For the text-containing cell, return its midpoint in (X, Y) coordinate format. 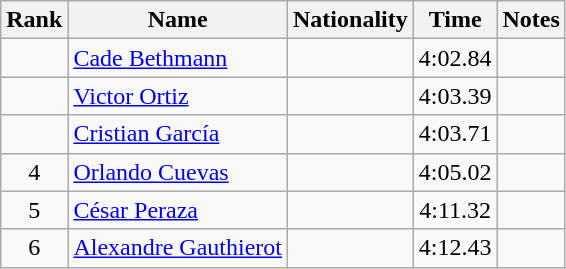
César Peraza (178, 210)
4:03.71 (455, 134)
Rank (34, 20)
Nationality (351, 20)
Name (178, 20)
4 (34, 172)
4:11.32 (455, 210)
Victor Ortiz (178, 96)
6 (34, 248)
Orlando Cuevas (178, 172)
5 (34, 210)
Alexandre Gauthierot (178, 248)
Time (455, 20)
Cade Bethmann (178, 58)
4:02.84 (455, 58)
Notes (531, 20)
4:12.43 (455, 248)
Cristian García (178, 134)
4:05.02 (455, 172)
4:03.39 (455, 96)
